From the cell containing the given text, extract its center point as (x, y) coordinate. 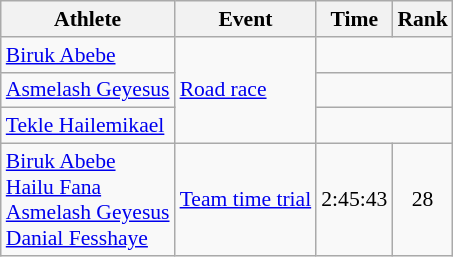
28 (422, 200)
Athlete (88, 19)
Team time trial (246, 200)
2:45:43 (354, 200)
Road race (246, 90)
Asmelash Geyesus (88, 90)
Tekle Hailemikael (88, 126)
Time (354, 19)
Rank (422, 19)
Biruk AbebeHailu FanaAsmelash GeyesusDanial Fesshaye (88, 200)
Event (246, 19)
Biruk Abebe (88, 55)
